Search for the cell housing the specified text and yield its (x, y) center coordinate. 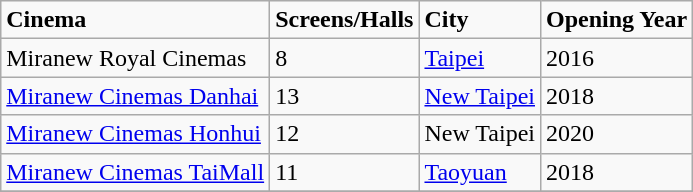
Taoyuan (480, 172)
2016 (617, 58)
11 (344, 172)
Miranew Cinemas TaiMall (136, 172)
2020 (617, 134)
City (480, 20)
Taipei (480, 58)
Opening Year (617, 20)
12 (344, 134)
Screens/Halls (344, 20)
8 (344, 58)
Miranew Cinemas Danhai (136, 96)
Miranew Royal Cinemas (136, 58)
Cinema (136, 20)
Miranew Cinemas Honhui (136, 134)
13 (344, 96)
